Capture the cell that displays the provided text and extract its [X, Y] central coordinate. 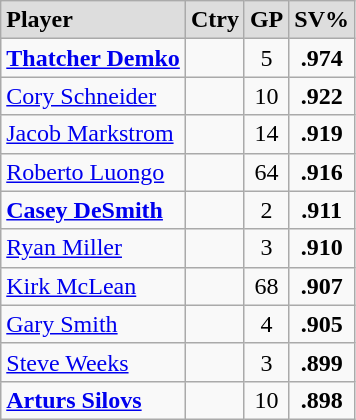
4 [266, 324]
Roberto Luongo [94, 172]
68 [266, 286]
.905 [322, 324]
.898 [322, 400]
Thatcher Demko [94, 58]
Player [94, 20]
Cory Schneider [94, 96]
Kirk McLean [94, 286]
2 [266, 210]
Gary Smith [94, 324]
Casey DeSmith [94, 210]
GP [266, 20]
Ctry [214, 20]
14 [266, 134]
.910 [322, 248]
Arturs Silovs [94, 400]
5 [266, 58]
.974 [322, 58]
.916 [322, 172]
64 [266, 172]
.911 [322, 210]
Ryan Miller [94, 248]
Steve Weeks [94, 362]
.907 [322, 286]
.899 [322, 362]
Jacob Markstrom [94, 134]
.922 [322, 96]
SV% [322, 20]
.919 [322, 134]
